Detect which cell encompasses the target text, then output its [X, Y] center coordinate. 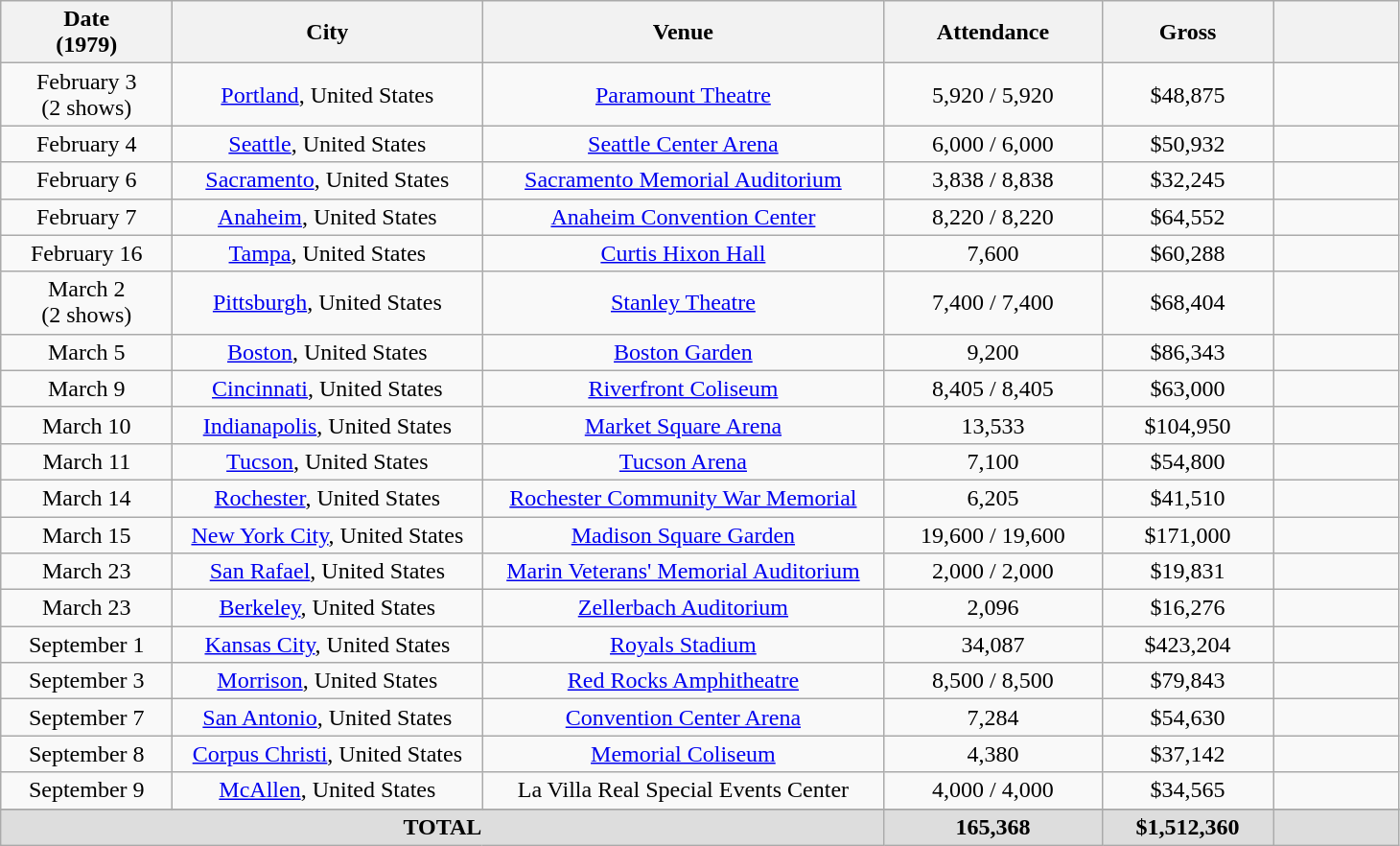
McAllen, United States [328, 790]
$48,875 [1187, 94]
8,500 / 8,500 [993, 681]
Rochester, United States [328, 498]
7,600 [993, 253]
TOTAL [443, 827]
$16,276 [1187, 608]
3,838 / 8,838 [993, 180]
September 7 [86, 717]
2,000 / 2,000 [993, 572]
Berkeley, United States [328, 608]
$19,831 [1187, 572]
February 7 [86, 217]
Madison Square Garden [683, 534]
Tucson Arena [683, 461]
$79,843 [1187, 681]
March 2(2 shows) [86, 303]
13,533 [993, 425]
$63,000 [1187, 388]
Rochester Community War Memorial [683, 498]
7,100 [993, 461]
Convention Center Arena [683, 717]
Tampa, United States [328, 253]
Tucson, United States [328, 461]
February 16 [86, 253]
Seattle, United States [328, 144]
Kansas City, United States [328, 645]
March 9 [86, 388]
Stanley Theatre [683, 303]
$423,204 [1187, 645]
6,000 / 6,000 [993, 144]
Sacramento Memorial Auditorium [683, 180]
Royals Stadium [683, 645]
Gross [1187, 33]
Attendance [993, 33]
Memorial Coliseum [683, 754]
$60,288 [1187, 253]
March 5 [86, 352]
February 3(2 shows) [86, 94]
$41,510 [1187, 498]
$37,142 [1187, 754]
Venue [683, 33]
Indianapolis, United States [328, 425]
8,405 / 8,405 [993, 388]
34,087 [993, 645]
Red Rocks Amphitheatre [683, 681]
February 4 [86, 144]
6,205 [993, 498]
Sacramento, United States [328, 180]
$64,552 [1187, 217]
February 6 [86, 180]
Anaheim Convention Center [683, 217]
$32,245 [1187, 180]
San Antonio, United States [328, 717]
March 11 [86, 461]
Date(1979) [86, 33]
Seattle Center Arena [683, 144]
September 8 [86, 754]
4,380 [993, 754]
$54,800 [1187, 461]
8,220 / 8,220 [993, 217]
Cincinnati, United States [328, 388]
4,000 / 4,000 [993, 790]
9,200 [993, 352]
$50,932 [1187, 144]
March 10 [86, 425]
7,400 / 7,400 [993, 303]
Anaheim, United States [328, 217]
$54,630 [1187, 717]
7,284 [993, 717]
City [328, 33]
March 14 [86, 498]
Boston Garden [683, 352]
$171,000 [1187, 534]
$68,404 [1187, 303]
$104,950 [1187, 425]
5,920 / 5,920 [993, 94]
Boston, United States [328, 352]
Market Square Arena [683, 425]
September 3 [86, 681]
Corpus Christi, United States [328, 754]
September 1 [86, 645]
Marin Veterans' Memorial Auditorium [683, 572]
Riverfront Coliseum [683, 388]
19,600 / 19,600 [993, 534]
Zellerbach Auditorium [683, 608]
Curtis Hixon Hall [683, 253]
$1,512,360 [1187, 827]
2,096 [993, 608]
$86,343 [1187, 352]
Morrison, United States [328, 681]
San Rafael, United States [328, 572]
$34,565 [1187, 790]
September 9 [86, 790]
New York City, United States [328, 534]
165,368 [993, 827]
March 15 [86, 534]
Paramount Theatre [683, 94]
Pittsburgh, United States [328, 303]
La Villa Real Special Events Center [683, 790]
Portland, United States [328, 94]
